For the text-containing cell, return its midpoint in [x, y] coordinate format. 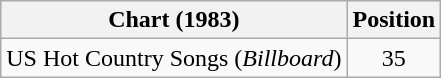
35 [394, 58]
US Hot Country Songs (Billboard) [174, 58]
Position [394, 20]
Chart (1983) [174, 20]
